For the text-containing cell, return its midpoint in [x, y] coordinate format. 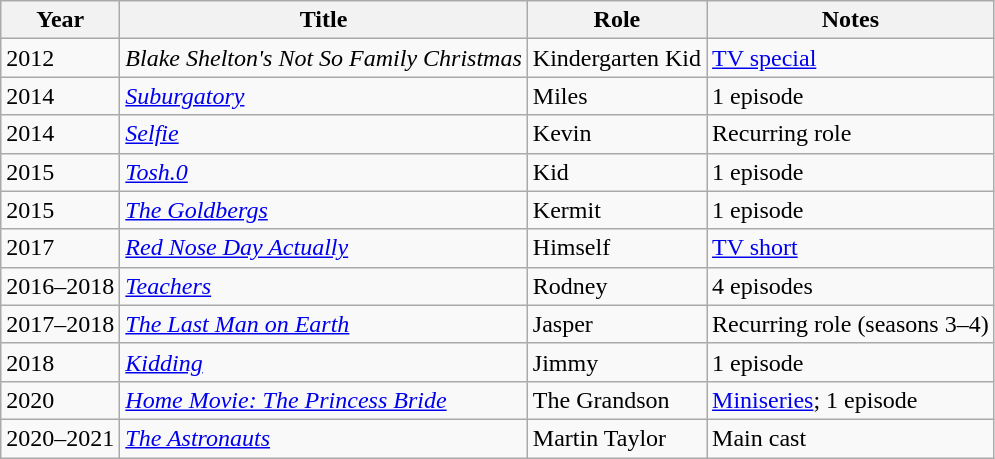
Rodney [616, 286]
Kidding [324, 362]
Kindergarten Kid [616, 58]
4 episodes [851, 286]
Kevin [616, 134]
Recurring role [851, 134]
Miles [616, 96]
Kid [616, 172]
2017 [60, 248]
Teachers [324, 286]
2020 [60, 400]
The Last Man on Earth [324, 324]
The Astronauts [324, 438]
Recurring role (seasons 3–4) [851, 324]
Martin Taylor [616, 438]
Notes [851, 20]
2020–2021 [60, 438]
Year [60, 20]
Kermit [616, 210]
Jasper [616, 324]
Miniseries; 1 episode [851, 400]
Title [324, 20]
The Grandson [616, 400]
Suburgatory [324, 96]
Home Movie: The Princess Bride [324, 400]
The Goldbergs [324, 210]
TV short [851, 248]
TV special [851, 58]
2012 [60, 58]
Himself [616, 248]
Jimmy [616, 362]
Main cast [851, 438]
Red Nose Day Actually [324, 248]
2018 [60, 362]
2016–2018 [60, 286]
Tosh.0 [324, 172]
Blake Shelton's Not So Family Christmas [324, 58]
Selfie [324, 134]
Role [616, 20]
2017–2018 [60, 324]
